Output the [X, Y] coordinate of the center of the cell containing the given text.  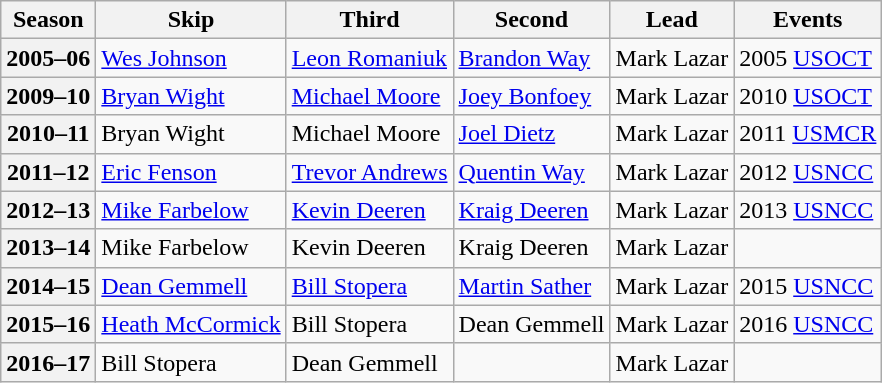
Heath McCormick [191, 324]
Martin Sather [532, 286]
Brandon Way [532, 58]
Eric Fenson [191, 172]
Joel Dietz [532, 134]
2015 USNCC [808, 286]
2016 USNCC [808, 324]
2015–16 [48, 324]
Joey Bonfoey [532, 96]
Season [48, 20]
Second [532, 20]
Events [808, 20]
2012 USNCC [808, 172]
Wes Johnson [191, 58]
Lead [672, 20]
Trevor Andrews [370, 172]
2010–11 [48, 134]
2013–14 [48, 248]
2010 USOCT [808, 96]
2016–17 [48, 362]
2009–10 [48, 96]
2005–06 [48, 58]
Skip [191, 20]
2011–12 [48, 172]
2005 USOCT [808, 58]
Third [370, 20]
2013 USNCC [808, 210]
2012–13 [48, 210]
2011 USMCR [808, 134]
2014–15 [48, 286]
Leon Romaniuk [370, 58]
Quentin Way [532, 172]
